Provide the (x, y) coordinate of the cell's center where the given text is located.  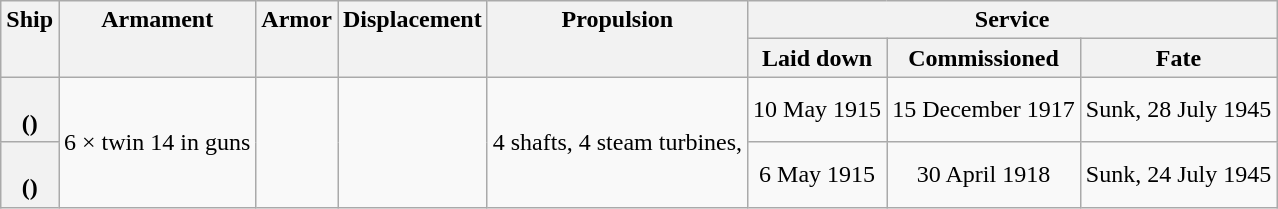
Sunk, 24 July 1945 (1178, 174)
Commissioned (984, 58)
6 × twin 14 in guns (158, 142)
Sunk, 28 July 1945 (1178, 110)
Fate (1178, 58)
Armor (297, 39)
4 shafts, 4 steam turbines, (617, 142)
Propulsion (617, 39)
30 April 1918 (984, 174)
Armament (158, 39)
15 December 1917 (984, 110)
Displacement (413, 39)
10 May 1915 (818, 110)
6 May 1915 (818, 174)
Ship (30, 39)
Service (1012, 20)
Laid down (818, 58)
